Return [x, y] of the center of cell containing provided text 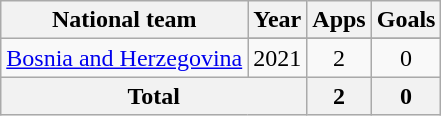
Total [154, 96]
2021 [278, 58]
National team [124, 20]
Goals [406, 20]
Year [278, 20]
Bosnia and Herzegovina [124, 58]
Apps [339, 20]
